Detect which cell encompasses the target text, then output its [x, y] center coordinate. 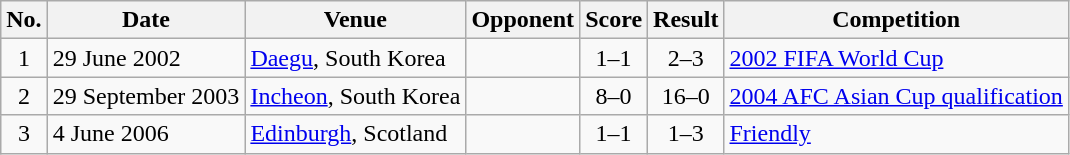
2–3 [686, 58]
Competition [896, 20]
Opponent [523, 20]
29 September 2003 [146, 96]
3 [24, 134]
1 [24, 58]
Edinburgh, Scotland [356, 134]
29 June 2002 [146, 58]
Score [614, 20]
8–0 [614, 96]
2 [24, 96]
Daegu, South Korea [356, 58]
Venue [356, 20]
No. [24, 20]
2002 FIFA World Cup [896, 58]
4 June 2006 [146, 134]
2004 AFC Asian Cup qualification [896, 96]
Friendly [896, 134]
1–3 [686, 134]
Result [686, 20]
16–0 [686, 96]
Incheon, South Korea [356, 96]
Date [146, 20]
